Capture the cell that displays the provided text and extract its [X, Y] central coordinate. 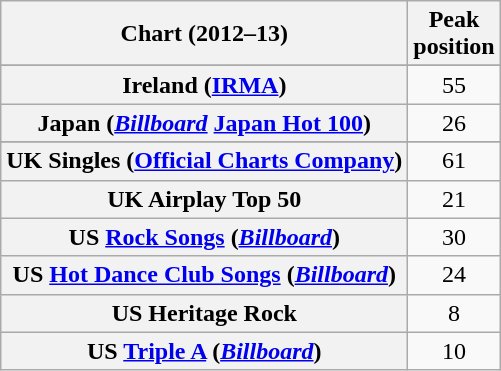
Japan (Billboard Japan Hot 100) [204, 123]
8 [454, 313]
US Heritage Rock [204, 313]
US Rock Songs (Billboard) [204, 237]
US Triple A (Billboard) [204, 351]
Chart (2012–13) [204, 34]
Peakposition [454, 34]
Ireland (IRMA) [204, 85]
21 [454, 199]
26 [454, 123]
30 [454, 237]
10 [454, 351]
61 [454, 161]
24 [454, 275]
55 [454, 85]
UK Airplay Top 50 [204, 199]
UK Singles (Official Charts Company) [204, 161]
US Hot Dance Club Songs (Billboard) [204, 275]
